Determine the [X, Y] coordinate at the center of the cell enclosing the given text.  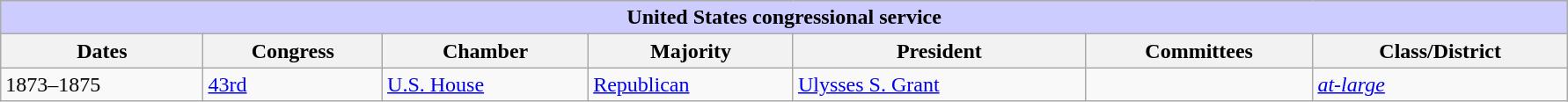
Majority [692, 51]
43rd [293, 84]
at-large [1440, 84]
Chamber [486, 51]
U.S. House [486, 84]
President [939, 51]
United States congressional service [785, 18]
1873–1875 [102, 84]
Dates [102, 51]
Ulysses S. Grant [939, 84]
Republican [692, 84]
Committees [1198, 51]
Congress [293, 51]
Class/District [1440, 51]
